Find where the given text appears and provide that cell's center as (X, Y) coordinate. 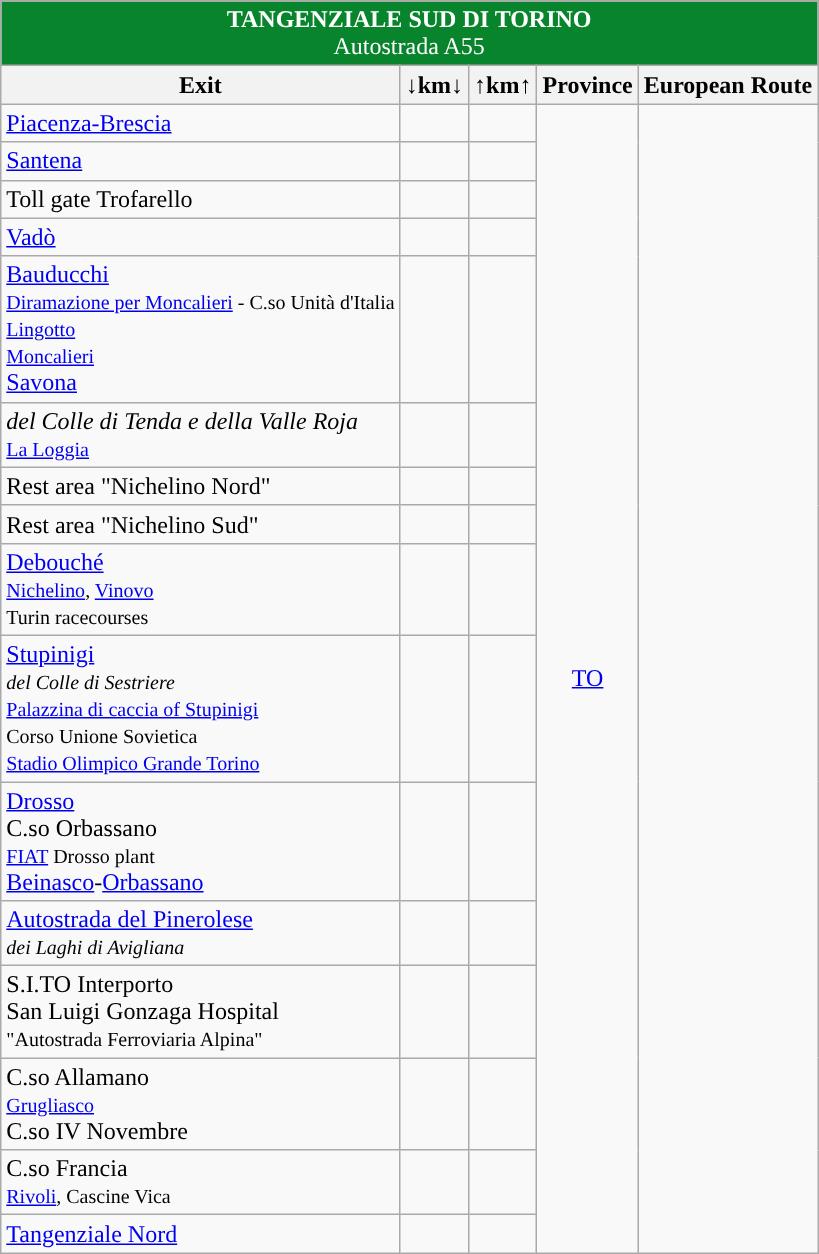
Autostrada del Pinerolese dei Laghi di Avigliana (200, 934)
TO (588, 678)
DebouchéNichelino, Vinovo Turin racecourses (200, 589)
TANGENZIALE SUD DI TORINOAutostrada A55 (410, 34)
del Colle di Tenda e della Valle RojaLa Loggia (200, 434)
Stupinigi del Colle di Sestriere Palazzina di caccia of StupinigiCorso Unione Sovietica Stadio Olimpico Grande Torino (200, 708)
↓km↓ (434, 85)
Piacenza-Brescia (200, 123)
Toll gate Trofarello (200, 199)
Rest area "Nichelino Sud" (200, 524)
Rest area "Nichelino Nord" (200, 486)
C.so FranciaRivoli, Cascine Vica (200, 1182)
Santena (200, 161)
Bauducchi Diramazione per Moncalieri - C.so Unità d'Italia LingottoMoncalieri Savona (200, 329)
Province (588, 85)
↑km↑ (503, 85)
Tangenziale Nord (200, 1234)
Drosso C.so Orbassano FIAT Drosso plantBeinasco-Orbassano (200, 842)
Exit (200, 85)
Vadò (200, 237)
European Route (728, 85)
C.so Allamano GrugliascoC.so IV Novembre (200, 1104)
S.I.TO Interporto San Luigi Gonzaga Hospital "Autostrada Ferroviaria Alpina" (200, 1012)
